Scan for the cell matching the given text and deliver its [x, y] coordinate at center. 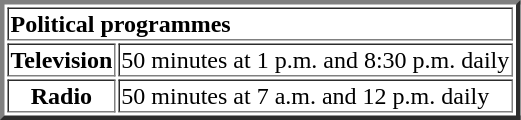
Radio [62, 96]
50 minutes at 7 a.m. and 12 p.m. daily [315, 96]
50 minutes at 1 p.m. and 8:30 p.m. daily [315, 60]
Television [62, 60]
Political programmes [260, 24]
